Find where the given text appears and provide that cell's center as (X, Y) coordinate. 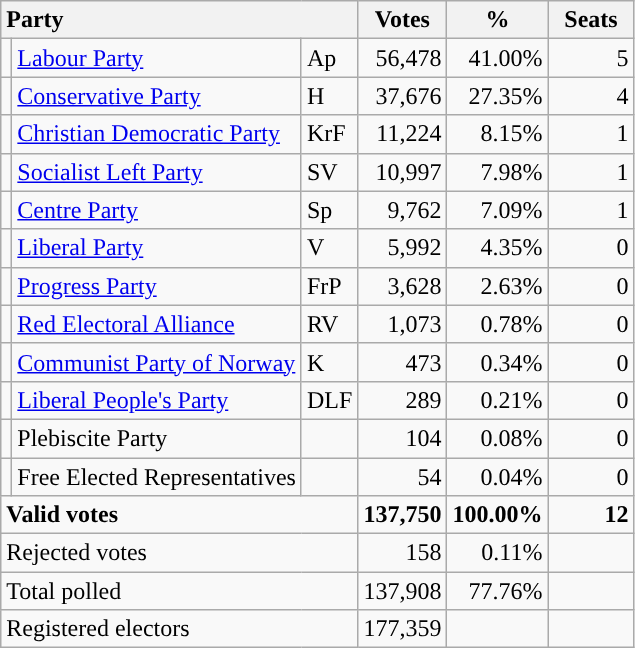
Liberal People's Party (157, 400)
Progress Party (157, 286)
Red Electoral Alliance (157, 324)
Sp (329, 210)
Labour Party (157, 58)
4.35% (498, 248)
Seats (591, 20)
% (498, 20)
0.78% (498, 324)
3,628 (402, 286)
37,676 (402, 96)
4 (591, 96)
7.09% (498, 210)
41.00% (498, 58)
9,762 (402, 210)
104 (402, 438)
1,073 (402, 324)
Communist Party of Norway (157, 362)
137,750 (402, 515)
RV (329, 324)
Plebiscite Party (157, 438)
54 (402, 477)
5 (591, 58)
V (329, 248)
5,992 (402, 248)
177,359 (402, 629)
158 (402, 553)
0.21% (498, 400)
Rejected votes (180, 553)
Registered electors (180, 629)
SV (329, 172)
7.98% (498, 172)
K (329, 362)
12 (591, 515)
Valid votes (180, 515)
Conservative Party (157, 96)
Free Elected Representatives (157, 477)
11,224 (402, 134)
KrF (329, 134)
137,908 (402, 591)
56,478 (402, 58)
0.08% (498, 438)
Ap (329, 58)
0.34% (498, 362)
Christian Democratic Party (157, 134)
473 (402, 362)
Party (180, 20)
0.11% (498, 553)
Total polled (180, 591)
2.63% (498, 286)
FrP (329, 286)
289 (402, 400)
10,997 (402, 172)
Votes (402, 20)
Centre Party (157, 210)
0.04% (498, 477)
100.00% (498, 515)
DLF (329, 400)
Socialist Left Party (157, 172)
Liberal Party (157, 248)
8.15% (498, 134)
27.35% (498, 96)
77.76% (498, 591)
H (329, 96)
